Find where the given text appears and provide that cell's center as (X, Y) coordinate. 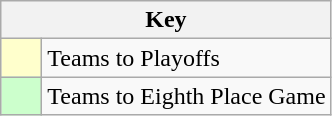
Teams to Playoffs (186, 58)
Key (166, 20)
Teams to Eighth Place Game (186, 96)
